Identify which cell holds the provided text, then report its (X, Y) central coordinate. 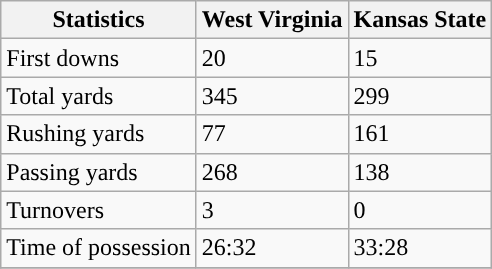
West Virginia (272, 20)
299 (420, 96)
33:28 (420, 248)
26:32 (272, 248)
15 (420, 58)
Time of possession (99, 248)
0 (420, 210)
Total yards (99, 96)
First downs (99, 58)
Turnovers (99, 210)
3 (272, 210)
Statistics (99, 20)
138 (420, 172)
Passing yards (99, 172)
Kansas State (420, 20)
161 (420, 134)
Rushing yards (99, 134)
268 (272, 172)
77 (272, 134)
20 (272, 58)
345 (272, 96)
